Return [x, y] of the center of cell containing provided text 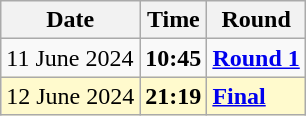
Time [174, 20]
10:45 [174, 58]
Final [256, 96]
21:19 [174, 96]
Date [70, 20]
Round 1 [256, 58]
Round [256, 20]
12 June 2024 [70, 96]
11 June 2024 [70, 58]
